From the cell containing the given text, extract its center point as [X, Y] coordinate. 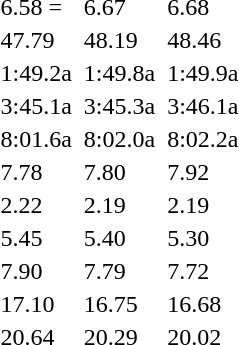
48.19 [119, 40]
1:49.8a [119, 73]
2.19 [119, 205]
7.79 [119, 271]
3:45.3a [119, 106]
5.40 [119, 238]
8:02.0a [119, 139]
16.75 [119, 304]
7.80 [119, 172]
